Pinpoint the cell where the given text exists, returning its [X, Y] midpoint coordinate. 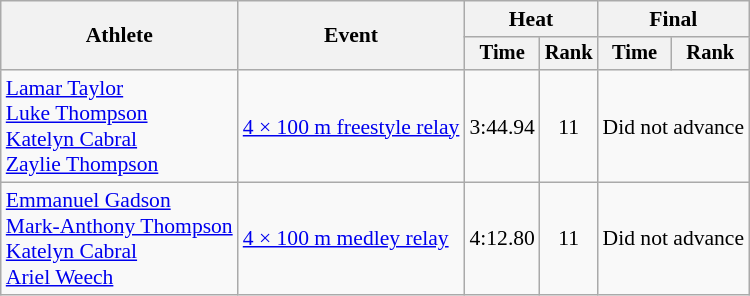
Heat [530, 19]
Lamar TaylorLuke ThompsonKatelyn CabralZaylie Thompson [120, 126]
4 × 100 m medley relay [352, 239]
3:44.94 [502, 126]
Final [674, 19]
Event [352, 36]
Athlete [120, 36]
Emmanuel GadsonMark-Anthony ThompsonKatelyn CabralAriel Weech [120, 239]
4:12.80 [502, 239]
4 × 100 m freestyle relay [352, 126]
